Return [X, Y] of the center of cell containing provided text 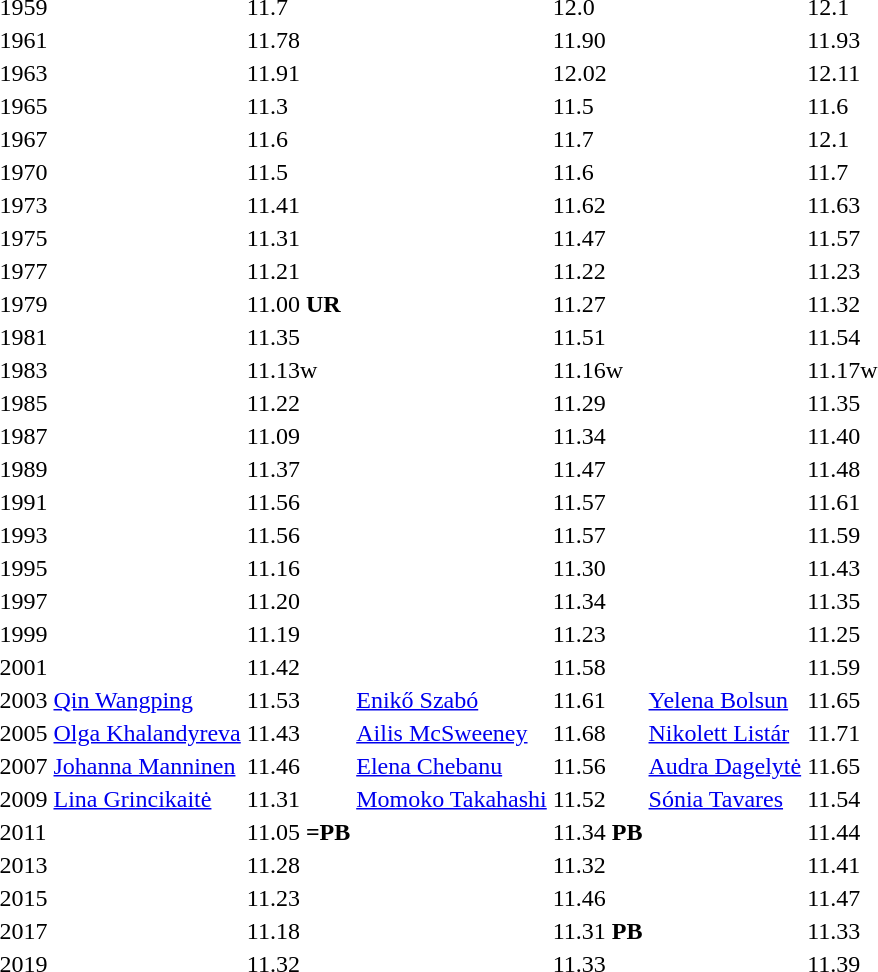
Audra Dagelytė [725, 766]
Lina Grincikaitė [147, 799]
11.19 [298, 634]
12.02 [598, 73]
11.68 [598, 733]
Elena Chebanu [452, 766]
11.27 [598, 304]
11.29 [598, 403]
Johanna Manninen [147, 766]
11.31 PB [598, 931]
Ailis McSweeney [452, 733]
Nikolett Listár [725, 733]
Enikő Szabó [452, 700]
11.28 [298, 865]
Qin Wangping [147, 700]
11.51 [598, 337]
11.52 [598, 799]
11.61 [598, 700]
11.21 [298, 271]
11.37 [298, 469]
11.62 [598, 205]
11.53 [298, 700]
11.09 [298, 436]
11.20 [298, 601]
11.7 [598, 139]
Yelena Bolsun [725, 700]
Olga Khalandyreva [147, 733]
11.41 [298, 205]
11.34 PB [598, 832]
11.16 [298, 568]
11.43 [298, 733]
11.35 [298, 337]
11.00 UR [298, 304]
11.3 [298, 106]
11.58 [598, 667]
11.78 [298, 40]
11.91 [298, 73]
11.13w [298, 370]
11.42 [298, 667]
11.90 [598, 40]
Momoko Takahashi [452, 799]
Sónia Tavares [725, 799]
11.05 =PB [298, 832]
11.32 [598, 865]
11.18 [298, 931]
11.16w [598, 370]
11.30 [598, 568]
